Provide the (X, Y) coordinate of the cell's center where the given text is located.  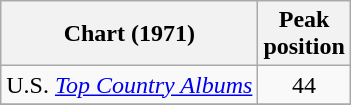
Chart (1971) (130, 34)
Peakposition (304, 34)
44 (304, 85)
U.S. Top Country Albums (130, 85)
